Output the [x, y] coordinate of the center of the cell containing the given text.  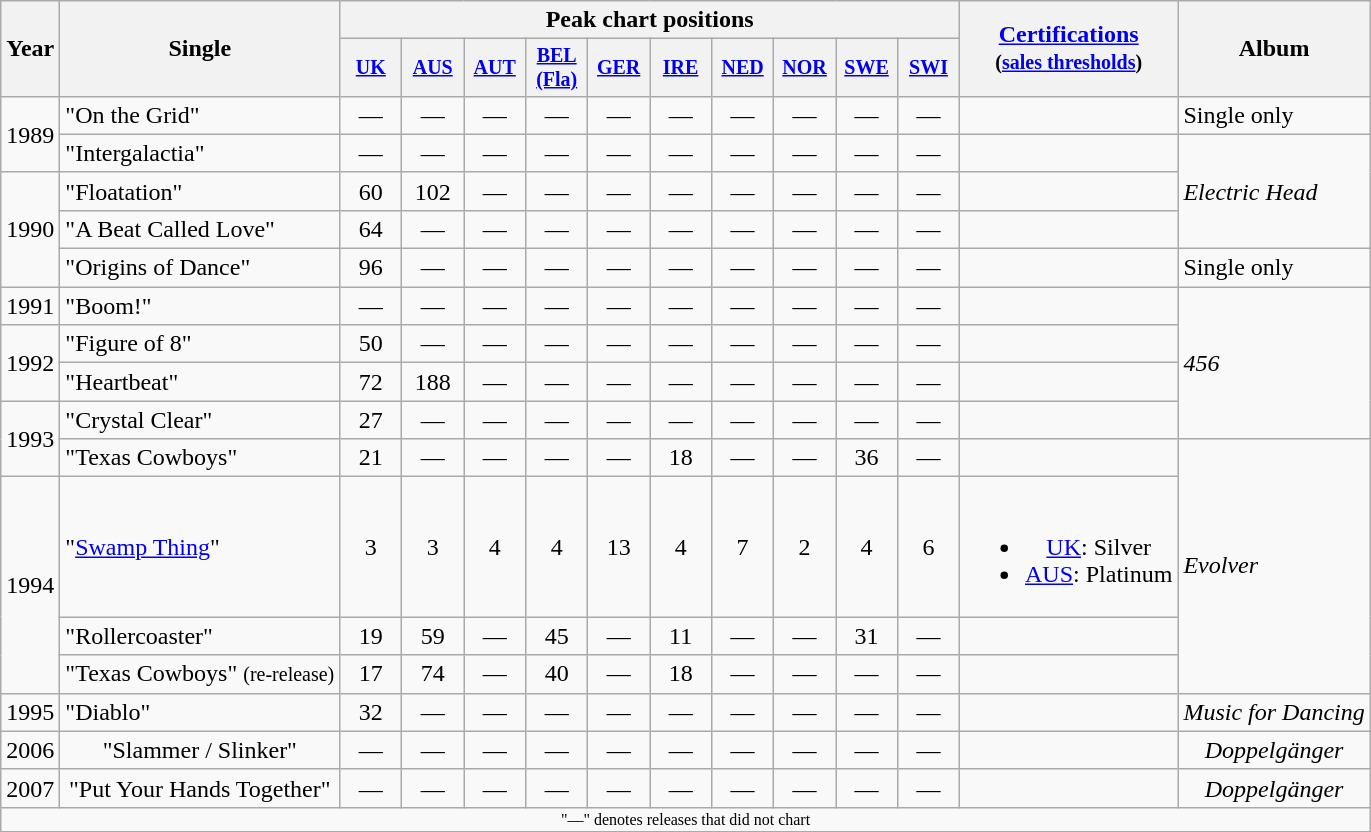
"Heartbeat" [200, 382]
21 [371, 458]
BEL(Fla) [557, 68]
IRE [681, 68]
Year [30, 49]
Single [200, 49]
64 [371, 229]
96 [371, 268]
1995 [30, 712]
2007 [30, 788]
2006 [30, 750]
"Boom!" [200, 306]
"—" denotes releases that did not chart [686, 819]
19 [371, 636]
GER [619, 68]
"Intergalactia" [200, 153]
7 [743, 547]
1989 [30, 134]
1994 [30, 585]
32 [371, 712]
1990 [30, 229]
45 [557, 636]
59 [433, 636]
"Slammer / Slinker" [200, 750]
Certifications(sales thresholds) [1068, 49]
36 [867, 458]
188 [433, 382]
AUT [495, 68]
"Figure of 8" [200, 344]
"Texas Cowboys" [200, 458]
SWI [929, 68]
"On the Grid" [200, 115]
"Put Your Hands Together" [200, 788]
11 [681, 636]
AUS [433, 68]
"A Beat Called Love" [200, 229]
UK: SilverAUS: Platinum [1068, 547]
NED [743, 68]
"Rollercoaster" [200, 636]
1993 [30, 439]
NOR [805, 68]
102 [433, 191]
"Origins of Dance" [200, 268]
27 [371, 420]
17 [371, 674]
UK [371, 68]
"Swamp Thing" [200, 547]
Evolver [1274, 566]
13 [619, 547]
60 [371, 191]
50 [371, 344]
"Texas Cowboys" (re-release) [200, 674]
"Floatation" [200, 191]
74 [433, 674]
31 [867, 636]
1992 [30, 363]
72 [371, 382]
SWE [867, 68]
1991 [30, 306]
2 [805, 547]
Music for Dancing [1274, 712]
456 [1274, 363]
Electric Head [1274, 191]
Peak chart positions [650, 20]
Album [1274, 49]
40 [557, 674]
"Diablo" [200, 712]
"Crystal Clear" [200, 420]
6 [929, 547]
